Determine the [X, Y] coordinate at the center of the cell enclosing the given text.  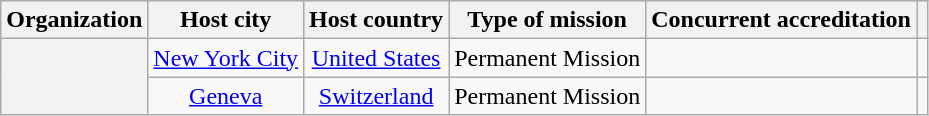
Switzerland [376, 96]
Geneva [226, 96]
Type of mission [548, 20]
New York City [226, 58]
United States [376, 58]
Host city [226, 20]
Organization [74, 20]
Concurrent accreditation [782, 20]
Host country [376, 20]
